For the text-containing cell, return its midpoint in (x, y) coordinate format. 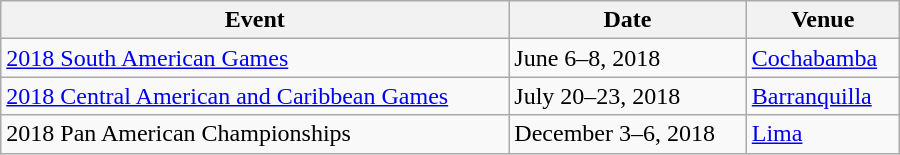
Date (628, 20)
Lima (822, 134)
Venue (822, 20)
2018 Pan American Championships (255, 134)
December 3–6, 2018 (628, 134)
July 20–23, 2018 (628, 96)
Cochabamba (822, 58)
2018 Central American and Caribbean Games (255, 96)
2018 South American Games (255, 58)
Barranquilla (822, 96)
Event (255, 20)
June 6–8, 2018 (628, 58)
